Capture the cell that displays the provided text and extract its [x, y] central coordinate. 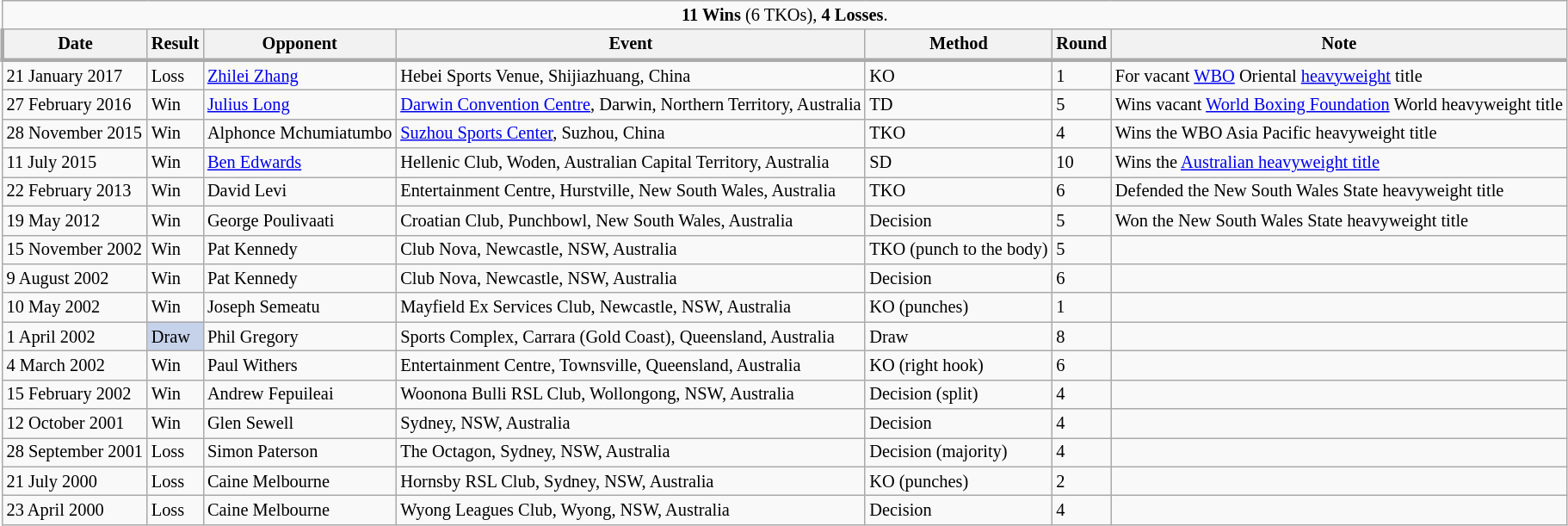
28 September 2001 [75, 453]
Entertainment Centre, Townsville, Queensland, Australia [630, 366]
SD [959, 163]
22 February 2013 [75, 192]
KO [959, 76]
TKO (punch to the body) [959, 250]
21 January 2017 [75, 76]
Note [1339, 45]
Result [176, 45]
Wins the Australian heavyweight title [1339, 163]
Ben Edwards [299, 163]
Paul Withers [299, 366]
Won the New South Wales State heavyweight title [1339, 220]
15 February 2002 [75, 394]
Defended the New South Wales State heavyweight title [1339, 192]
23 April 2000 [75, 511]
Suzhou Sports Center, Suzhou, China [630, 133]
Sydney, NSW, Australia [630, 424]
10 May 2002 [75, 307]
10 [1081, 163]
27 February 2016 [75, 105]
Decision (majority) [959, 453]
Mayfield Ex Services Club, Newcastle, NSW, Australia [630, 307]
Julius Long [299, 105]
Hebei Sports Venue, Shijiazhuang, China [630, 76]
21 July 2000 [75, 481]
George Poulivaati [299, 220]
Method [959, 45]
Andrew Fepuileai [299, 394]
Darwin Convention Centre, Darwin, Northern Territory, Australia [630, 105]
Wyong Leagues Club, Wyong, NSW, Australia [630, 511]
4 March 2002 [75, 366]
15 November 2002 [75, 250]
28 November 2015 [75, 133]
19 May 2012 [75, 220]
Date [75, 45]
1 April 2002 [75, 337]
Wins the WBO Asia Pacific heavyweight title [1339, 133]
Joseph Semeatu [299, 307]
Hornsby RSL Club, Sydney, NSW, Australia [630, 481]
For vacant WBO Oriental heavyweight title [1339, 76]
Simon Paterson [299, 453]
Zhilei Zhang [299, 76]
Wins vacant World Boxing Foundation World heavyweight title [1339, 105]
Woonona Bulli RSL Club, Wollongong, NSW, Australia [630, 394]
Entertainment Centre, Hurstville, New South Wales, Australia [630, 192]
Opponent [299, 45]
2 [1081, 481]
Phil Gregory [299, 337]
8 [1081, 337]
11 Wins (6 TKOs), 4 Losses. [785, 15]
Croatian Club, Punchbowl, New South Wales, Australia [630, 220]
Event [630, 45]
David Levi [299, 192]
Decision (split) [959, 394]
Sports Complex, Carrara (Gold Coast), Queensland, Australia [630, 337]
Glen Sewell [299, 424]
9 August 2002 [75, 279]
12 October 2001 [75, 424]
11 July 2015 [75, 163]
KO (right hook) [959, 366]
Hellenic Club, Woden, Australian Capital Territory, Australia [630, 163]
The Octagon, Sydney, NSW, Australia [630, 453]
Alphonce Mchumiatumbo [299, 133]
Round [1081, 45]
TD [959, 105]
